Extract the (x, y) coordinate from the center of the cell holding the provided text.  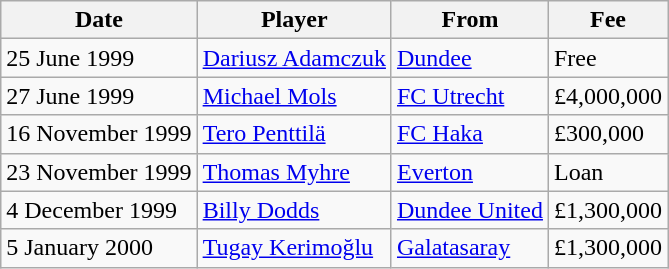
Dundee (470, 58)
FC Haka (470, 134)
Fee (608, 20)
Everton (470, 172)
Tugay Kerimoğlu (294, 248)
5 January 2000 (99, 248)
Tero Penttilä (294, 134)
Galatasaray (470, 248)
Thomas Myhre (294, 172)
23 November 1999 (99, 172)
25 June 1999 (99, 58)
Loan (608, 172)
From (470, 20)
Michael Mols (294, 96)
27 June 1999 (99, 96)
Billy Dodds (294, 210)
16 November 1999 (99, 134)
£4,000,000 (608, 96)
Player (294, 20)
Free (608, 58)
FC Utrecht (470, 96)
Date (99, 20)
Dariusz Adamczuk (294, 58)
4 December 1999 (99, 210)
Dundee United (470, 210)
£300,000 (608, 134)
